Pinpoint the cell where the given text exists, returning its (x, y) midpoint coordinate. 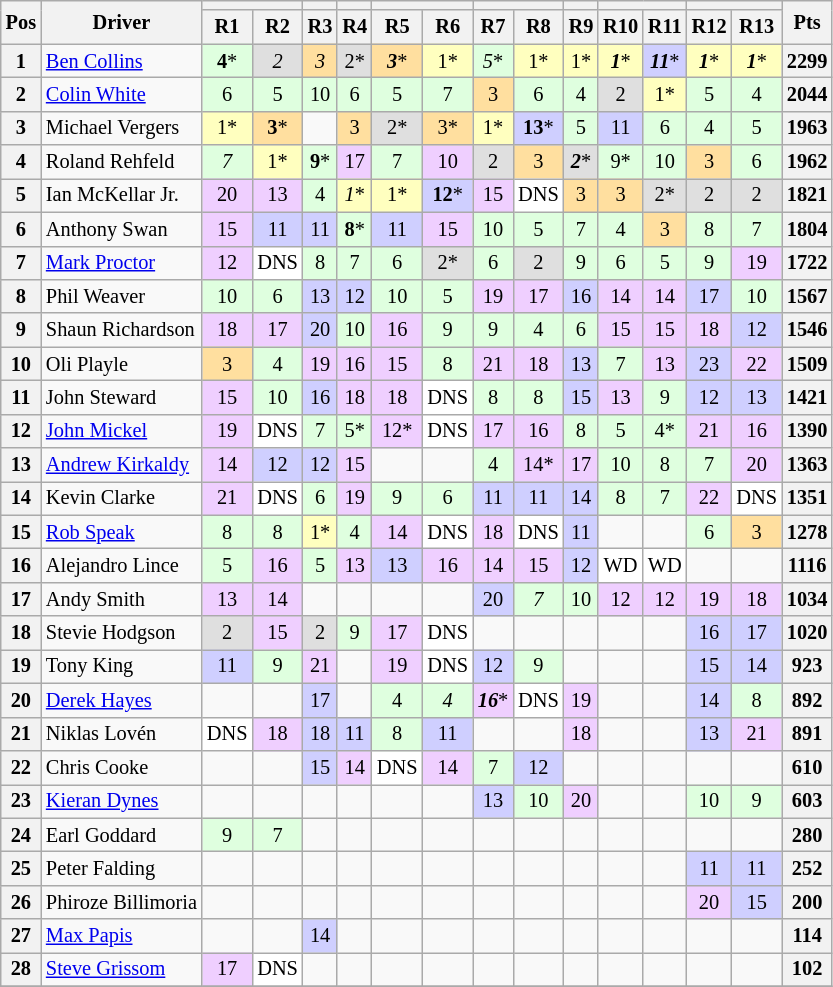
252 (807, 868)
R1 (227, 27)
John Steward (122, 397)
11* (665, 61)
Andy Smith (122, 599)
Andrew Kirkaldy (122, 465)
Max Papis (122, 936)
Pts (807, 22)
200 (807, 902)
1278 (807, 532)
R6 (447, 27)
Peter Falding (122, 868)
1 (21, 61)
1351 (807, 498)
Earl Goddard (122, 835)
1390 (807, 431)
892 (807, 700)
Mark Proctor (122, 263)
R5 (397, 27)
2299 (807, 61)
Kevin Clarke (122, 498)
Colin White (122, 94)
Steve Grissom (122, 969)
24 (21, 835)
Derek Hayes (122, 700)
28 (21, 969)
114 (807, 936)
R2 (277, 27)
1963 (807, 128)
610 (807, 767)
25 (21, 868)
R7 (493, 27)
Chris Cooke (122, 767)
John Mickel (122, 431)
Niklas Lovén (122, 734)
280 (807, 835)
1821 (807, 195)
Tony King (122, 666)
27 (21, 936)
1363 (807, 465)
Michael Vergers (122, 128)
1421 (807, 397)
1567 (807, 296)
8* (354, 229)
Alejandro Lince (122, 565)
2044 (807, 94)
R4 (354, 27)
R13 (756, 27)
16* (493, 700)
R12 (710, 27)
R9 (582, 27)
102 (807, 969)
R3 (320, 27)
1962 (807, 162)
R8 (538, 27)
Pos (21, 22)
603 (807, 801)
26 (21, 902)
Phiroze Billimoria (122, 902)
Phil Weaver (122, 296)
R11 (665, 27)
1020 (807, 633)
1546 (807, 330)
1804 (807, 229)
Ben Collins (122, 61)
1116 (807, 565)
Kieran Dynes (122, 801)
Roland Rehfeld (122, 162)
Anthony Swan (122, 229)
Stevie Hodgson (122, 633)
891 (807, 734)
923 (807, 666)
1722 (807, 263)
13* (538, 128)
Driver (122, 22)
Shaun Richardson (122, 330)
1034 (807, 599)
1509 (807, 364)
14* (538, 465)
R10 (620, 27)
Ian McKellar Jr. (122, 195)
Rob Speak (122, 532)
Oli Playle (122, 364)
